Return the [x, y] coordinate for the center point of the cell that contains the specified text.  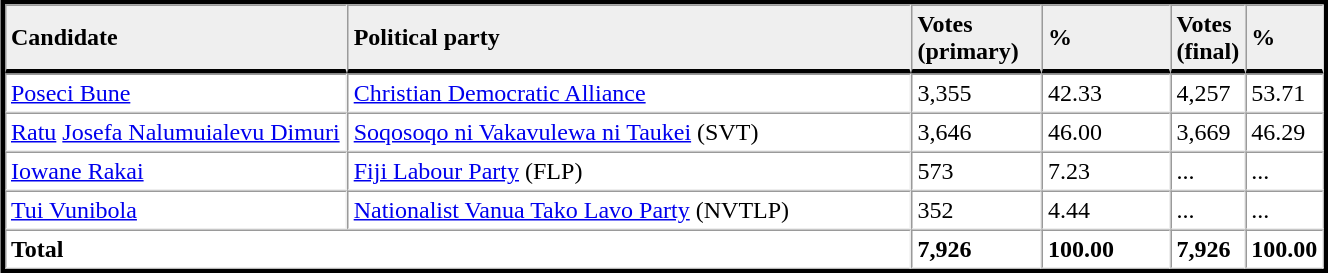
Total [458, 250]
Christian Democratic Alliance [630, 94]
3,669 [1208, 132]
46.00 [1106, 132]
573 [976, 172]
3,355 [976, 94]
53.71 [1284, 94]
46.29 [1284, 132]
Iowane Rakai [176, 172]
Votes(final) [1208, 38]
352 [976, 210]
Ratu Josefa Nalumuialevu Dimuri [176, 132]
Nationalist Vanua Tako Lavo Party (NVTLP) [630, 210]
3,646 [976, 132]
4.44 [1106, 210]
Soqosoqo ni Vakavulewa ni Taukei (SVT) [630, 132]
Tui Vunibola [176, 210]
Fiji Labour Party (FLP) [630, 172]
Candidate [176, 38]
42.33 [1106, 94]
Political party [630, 38]
Poseci Bune [176, 94]
4,257 [1208, 94]
7.23 [1106, 172]
Votes(primary) [976, 38]
